Return (X, Y) of the center of cell containing provided text 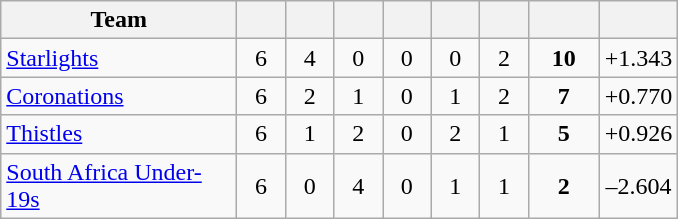
+0.926 (638, 134)
Coronations (119, 96)
+1.343 (638, 58)
Starlights (119, 58)
Team (119, 20)
South Africa Under-19s (119, 186)
5 (564, 134)
+0.770 (638, 96)
–2.604 (638, 186)
Thistles (119, 134)
10 (564, 58)
7 (564, 96)
